Extract the [X, Y] coordinate from the center of the cell holding the provided text.  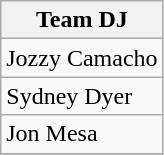
Jon Mesa [82, 134]
Sydney Dyer [82, 96]
Jozzy Camacho [82, 58]
Team DJ [82, 20]
